Determine the [x, y] coordinate at the center of the cell enclosing the given text.  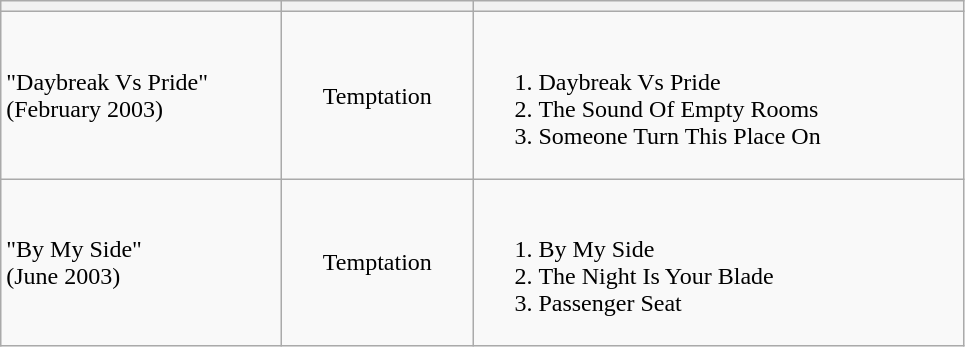
Daybreak Vs PrideThe Sound Of Empty RoomsSomeone Turn This Place On [718, 96]
"By My Side"(June 2003) [142, 262]
By My SideThe Night Is Your BladePassenger Seat [718, 262]
"Daybreak Vs Pride"(February 2003) [142, 96]
